Pinpoint the cell where the given text exists, returning its [X, Y] midpoint coordinate. 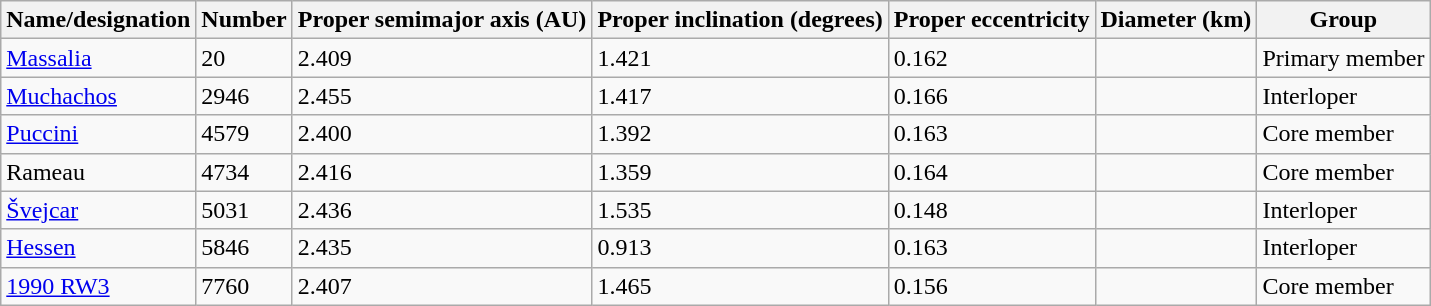
0.164 [992, 172]
2.407 [442, 286]
7760 [244, 286]
Muchachos [98, 96]
Massalia [98, 58]
Hessen [98, 248]
Proper eccentricity [992, 20]
0.166 [992, 96]
Švejcar [98, 210]
1.535 [740, 210]
1.465 [740, 286]
0.162 [992, 58]
1.421 [740, 58]
1.392 [740, 134]
20 [244, 58]
Group [1344, 20]
Puccini [98, 134]
Primary member [1344, 58]
1990 RW3 [98, 286]
2.436 [442, 210]
1.359 [740, 172]
4734 [244, 172]
4579 [244, 134]
Proper inclination (degrees) [740, 20]
2946 [244, 96]
5031 [244, 210]
5846 [244, 248]
1.417 [740, 96]
Name/designation [98, 20]
Rameau [98, 172]
Proper semimajor axis (AU) [442, 20]
2.400 [442, 134]
0.913 [740, 248]
2.409 [442, 58]
2.416 [442, 172]
0.156 [992, 286]
Diameter (km) [1176, 20]
2.455 [442, 96]
0.148 [992, 210]
2.435 [442, 248]
Number [244, 20]
